Return the [X, Y] coordinate for the center point of the cell that contains the specified text.  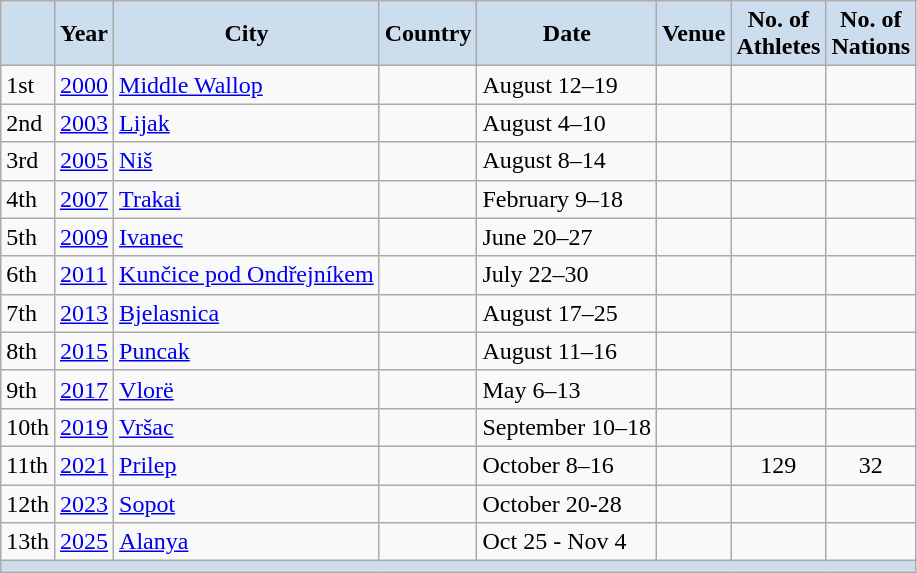
Vlorë [247, 389]
Lijak [247, 123]
Puncak [247, 351]
4th [28, 199]
Prilep [247, 465]
July 22–30 [567, 275]
No. ofAthletes [778, 34]
August 8–14 [567, 161]
Niš [247, 161]
2025 [84, 542]
2019 [84, 427]
5th [28, 237]
9th [28, 389]
1st [28, 85]
2000 [84, 85]
May 6–13 [567, 389]
August 4–10 [567, 123]
October 20-28 [567, 503]
8th [28, 351]
11th [28, 465]
Date [567, 34]
6th [28, 275]
Middle Wallop [247, 85]
2005 [84, 161]
August 12–19 [567, 85]
No. ofNations [871, 34]
August 11–16 [567, 351]
2023 [84, 503]
Sopot [247, 503]
Ivanec [247, 237]
August 17–25 [567, 313]
February 9–18 [567, 199]
10th [28, 427]
City [247, 34]
2011 [84, 275]
7th [28, 313]
2013 [84, 313]
13th [28, 542]
Oct 25 - Nov 4 [567, 542]
2009 [84, 237]
Country [428, 34]
32 [871, 465]
Kunčice pod Ondřejníkem [247, 275]
2nd [28, 123]
2021 [84, 465]
2007 [84, 199]
129 [778, 465]
October 8–16 [567, 465]
3rd [28, 161]
September 10–18 [567, 427]
2015 [84, 351]
Bjelasnica [247, 313]
Alanya [247, 542]
Trakai [247, 199]
2003 [84, 123]
Vršac [247, 427]
Venue [694, 34]
12th [28, 503]
Year [84, 34]
June 20–27 [567, 237]
2017 [84, 389]
